For the text-containing cell, return its midpoint in (x, y) coordinate format. 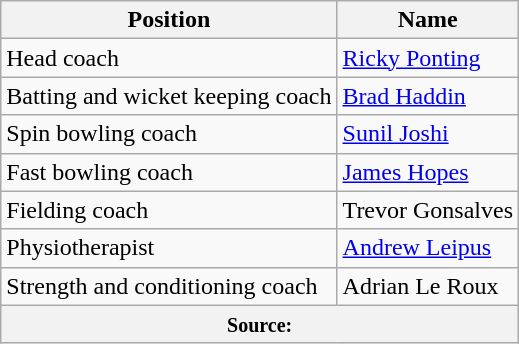
Name (428, 20)
Physiotherapist (169, 248)
Fast bowling coach (169, 172)
Adrian Le Roux (428, 286)
Andrew Leipus (428, 248)
James Hopes (428, 172)
Position (169, 20)
Ricky Ponting (428, 58)
Trevor Gonsalves (428, 210)
Strength and conditioning coach (169, 286)
Brad Haddin (428, 96)
Spin bowling coach (169, 134)
Source: (260, 324)
Fielding coach (169, 210)
Head coach (169, 58)
Batting and wicket keeping coach (169, 96)
Sunil Joshi (428, 134)
